Locate the cell with the specified text and output its (x, y) center coordinate. 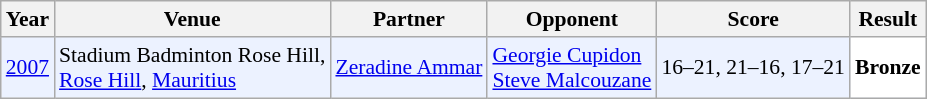
Result (888, 19)
Partner (408, 19)
2007 (28, 68)
Score (753, 19)
Venue (192, 19)
Bronze (888, 68)
Zeradine Ammar (408, 68)
16–21, 21–16, 17–21 (753, 68)
Georgie Cupidon Steve Malcouzane (572, 68)
Year (28, 19)
Stadium Badminton Rose Hill,Rose Hill, Mauritius (192, 68)
Opponent (572, 19)
